Return [X, Y] of the center of cell containing provided text 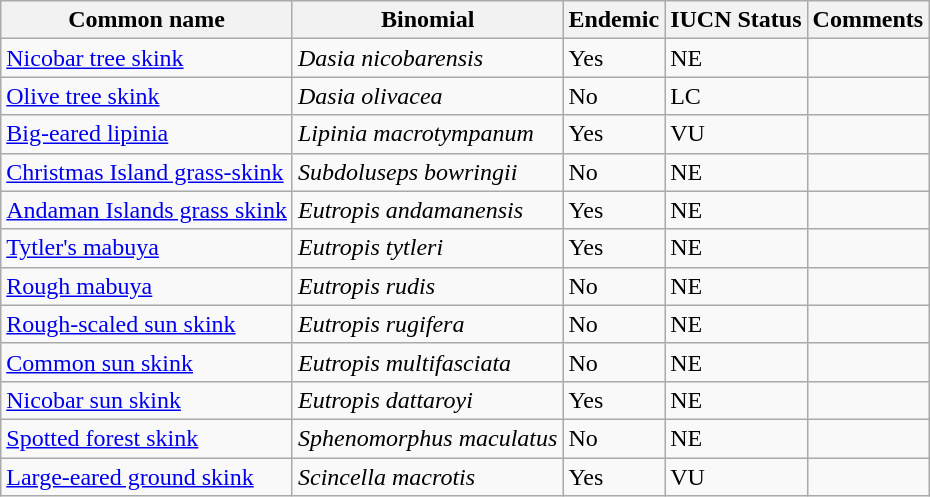
LC [736, 96]
IUCN Status [736, 20]
Eutropis multifasciata [427, 362]
Eutropis tytleri [427, 248]
Endemic [614, 20]
Eutropis rugifera [427, 324]
Common name [147, 20]
Sphenomorphus maculatus [427, 438]
Scincella macrotis [427, 477]
Binomial [427, 20]
Rough-scaled sun skink [147, 324]
Nicobar tree skink [147, 58]
Lipinia macrotympanum [427, 134]
Rough mabuya [147, 286]
Nicobar sun skink [147, 400]
Eutropis andamanensis [427, 210]
Spotted forest skink [147, 438]
Subdoluseps bowringii [427, 172]
Dasia olivacea [427, 96]
Andaman Islands grass skink [147, 210]
Christmas Island grass-skink [147, 172]
Common sun skink [147, 362]
Tytler's mabuya [147, 248]
Eutropis dattaroyi [427, 400]
Olive tree skink [147, 96]
Large-eared ground skink [147, 477]
Eutropis rudis [427, 286]
Dasia nicobarensis [427, 58]
Comments [868, 20]
Big-eared lipinia [147, 134]
